Capture the cell that displays the provided text and extract its (X, Y) central coordinate. 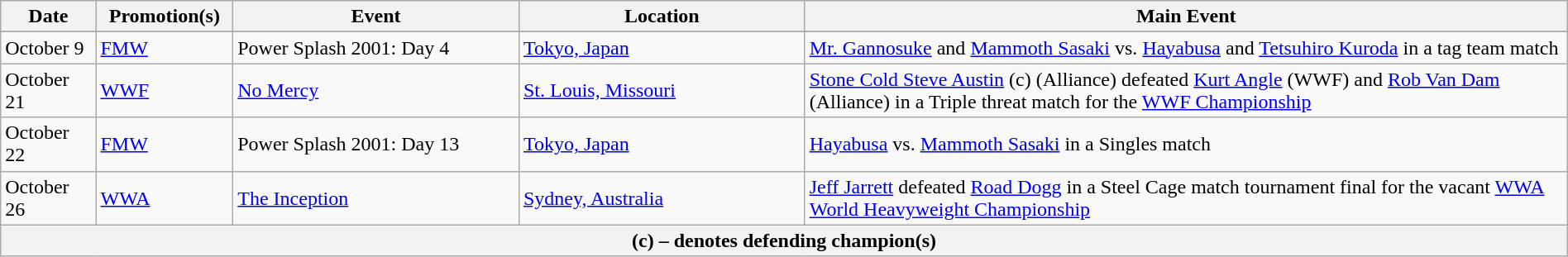
Hayabusa vs. Mammoth Sasaki in a Singles match (1186, 144)
October 21 (48, 91)
WWF (165, 91)
Promotion(s) (165, 17)
October 9 (48, 48)
Date (48, 17)
Sydney, Australia (662, 198)
No Mercy (376, 91)
Stone Cold Steve Austin (c) (Alliance) defeated Kurt Angle (WWF) and Rob Van Dam (Alliance) in a Triple threat match for the WWF Championship (1186, 91)
Mr. Gannosuke and Mammoth Sasaki vs. Hayabusa and Tetsuhiro Kuroda in a tag team match (1186, 48)
October 26 (48, 198)
Power Splash 2001: Day 4 (376, 48)
Event (376, 17)
Power Splash 2001: Day 13 (376, 144)
The Inception (376, 198)
Location (662, 17)
October 22 (48, 144)
Jeff Jarrett defeated Road Dogg in a Steel Cage match tournament final for the vacant WWA World Heavyweight Championship (1186, 198)
Main Event (1186, 17)
WWA (165, 198)
(c) – denotes defending champion(s) (784, 240)
St. Louis, Missouri (662, 91)
